From the cell containing the given text, extract its center point as [x, y] coordinate. 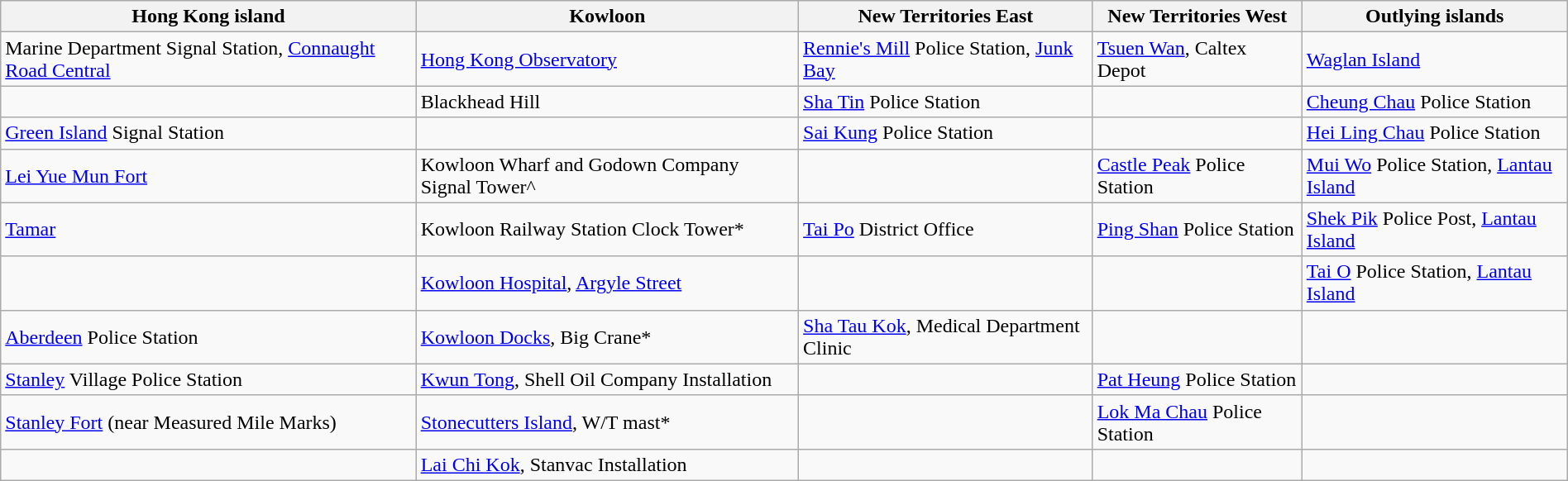
Outlying islands [1434, 17]
Kowloon Docks, Big Crane* [607, 337]
Kowloon [607, 17]
Aberdeen Police Station [208, 337]
Mui Wo Police Station, Lantau Island [1434, 175]
Castle Peak Police Station [1198, 175]
Stonecutters Island, W/T mast* [607, 421]
New Territories East [946, 17]
Tai O Police Station, Lantau Island [1434, 283]
Tamar [208, 230]
Hei Ling Chau Police Station [1434, 133]
Sha Tin Police Station [946, 102]
Kowloon Railway Station Clock Tower* [607, 230]
Tai Po District Office [946, 230]
Lok Ma Chau Police Station [1198, 421]
Tsuen Wan, Caltex Depot [1198, 60]
Lei Yue Mun Fort [208, 175]
New Territories West [1198, 17]
Shek Pik Police Post, Lantau Island [1434, 230]
Waglan Island [1434, 60]
Rennie's Mill Police Station, Junk Bay [946, 60]
Ping Shan Police Station [1198, 230]
Kwun Tong, Shell Oil Company Installation [607, 379]
Kowloon Hospital, Argyle Street [607, 283]
Hong Kong Observatory [607, 60]
Stanley Village Police Station [208, 379]
Hong Kong island [208, 17]
Sha Tau Kok, Medical Department Clinic [946, 337]
Marine Department Signal Station, Connaught Road Central [208, 60]
Pat Heung Police Station [1198, 379]
Lai Chi Kok, Stanvac Installation [607, 464]
Stanley Fort (near Measured Mile Marks) [208, 421]
Kowloon Wharf and Godown Company Signal Tower^ [607, 175]
Green Island Signal Station [208, 133]
Sai Kung Police Station [946, 133]
Cheung Chau Police Station [1434, 102]
Blackhead Hill [607, 102]
